Pinpoint the cell where the given text exists, returning its [x, y] midpoint coordinate. 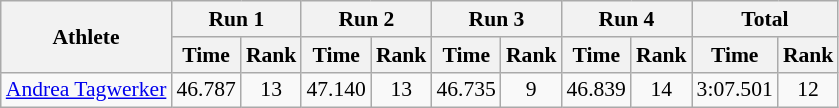
14 [662, 90]
Run 2 [366, 19]
Run 3 [496, 19]
9 [532, 90]
46.787 [206, 90]
46.839 [596, 90]
3:07.501 [735, 90]
46.735 [466, 90]
Total [766, 19]
Andrea Tagwerker [86, 90]
Athlete [86, 36]
Run 4 [626, 19]
12 [808, 90]
Run 1 [236, 19]
47.140 [336, 90]
